Detect which cell encompasses the target text, then output its [x, y] center coordinate. 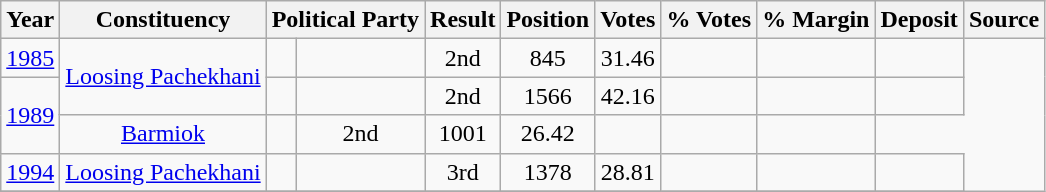
Result [463, 20]
1994 [30, 172]
26.42 [548, 134]
3rd [463, 172]
Year [30, 20]
Constituency [163, 20]
1989 [30, 115]
28.81 [628, 172]
42.16 [628, 96]
% Votes [709, 20]
Source [1004, 20]
Votes [628, 20]
Political Party [345, 20]
% Margin [816, 20]
Position [548, 20]
1378 [548, 172]
Barmiok [163, 134]
1985 [30, 58]
Deposit [919, 20]
845 [548, 58]
1566 [548, 96]
31.46 [628, 58]
1001 [463, 134]
